Detect which cell encompasses the target text, then output its (X, Y) center coordinate. 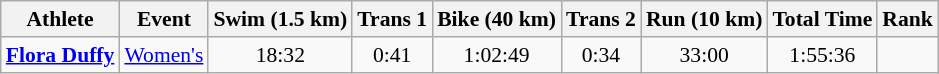
0:34 (601, 55)
Event (164, 19)
18:32 (280, 55)
Athlete (60, 19)
33:00 (704, 55)
Flora Duffy (60, 55)
Trans 1 (392, 19)
0:41 (392, 55)
Swim (1.5 km) (280, 19)
Women's (164, 55)
Trans 2 (601, 19)
1:02:49 (496, 55)
1:55:36 (822, 55)
Run (10 km) (704, 19)
Total Time (822, 19)
Rank (908, 19)
Bike (40 km) (496, 19)
